Locate the cell with the specified text and output its (x, y) center coordinate. 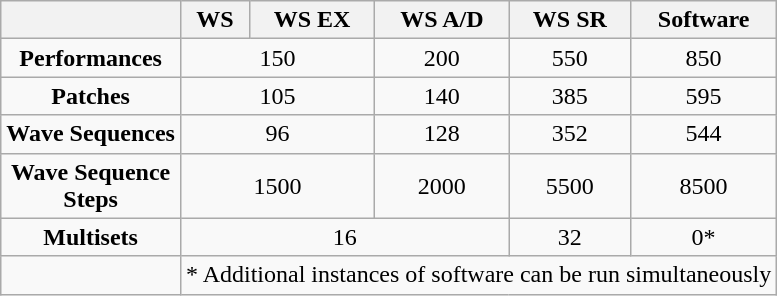
544 (703, 134)
595 (703, 96)
WS A/D (442, 20)
96 (277, 134)
WS EX (312, 20)
0* (703, 237)
WS (214, 20)
550 (570, 58)
Patches (91, 96)
32 (570, 237)
16 (344, 237)
1500 (277, 186)
Multisets (91, 237)
352 (570, 134)
150 (277, 58)
105 (277, 96)
* Additional instances of software can be run simultaneously (478, 275)
Wave Sequences (91, 134)
850 (703, 58)
Software (703, 20)
2000 (442, 186)
8500 (703, 186)
200 (442, 58)
Performances (91, 58)
128 (442, 134)
Wave SequenceSteps (91, 186)
385 (570, 96)
WS SR (570, 20)
5500 (570, 186)
140 (442, 96)
